For the text-containing cell, return its midpoint in (x, y) coordinate format. 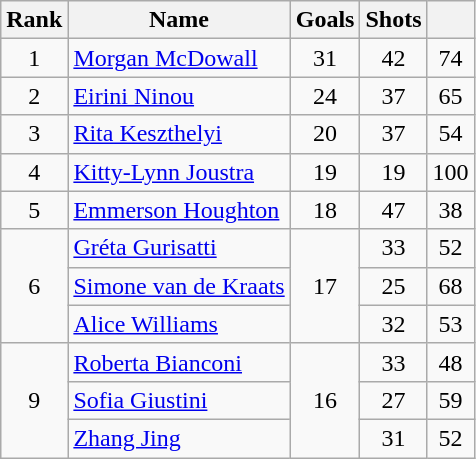
74 (450, 58)
54 (450, 134)
100 (450, 172)
3 (34, 134)
Rank (34, 20)
48 (450, 362)
17 (325, 286)
Kitty-Lynn Joustra (179, 172)
Simone van de Kraats (179, 286)
47 (394, 210)
Shots (394, 20)
4 (34, 172)
53 (450, 324)
Roberta Bianconi (179, 362)
59 (450, 400)
Rita Keszthelyi (179, 134)
32 (394, 324)
16 (325, 400)
Emmerson Houghton (179, 210)
38 (450, 210)
9 (34, 400)
6 (34, 286)
Zhang Jing (179, 438)
18 (325, 210)
Alice Williams (179, 324)
42 (394, 58)
25 (394, 286)
Goals (325, 20)
Sofia Giustini (179, 400)
Eirini Ninou (179, 96)
Gréta Gurisatti (179, 248)
1 (34, 58)
65 (450, 96)
Name (179, 20)
20 (325, 134)
68 (450, 286)
Morgan McDowall (179, 58)
2 (34, 96)
27 (394, 400)
5 (34, 210)
24 (325, 96)
